Pinpoint the cell where the given text exists, returning its [x, y] midpoint coordinate. 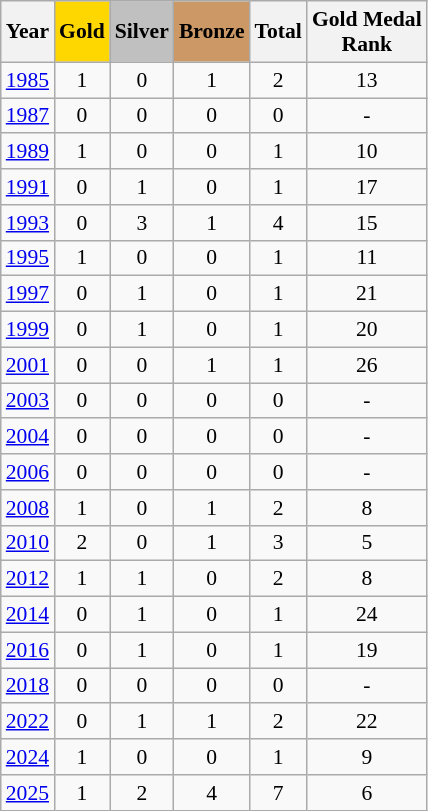
1987 [28, 116]
Silver [142, 32]
10 [367, 152]
26 [367, 365]
1985 [28, 80]
6 [367, 793]
2014 [28, 615]
17 [367, 187]
2012 [28, 579]
2022 [28, 722]
2016 [28, 650]
Gold Medal Rank [367, 32]
2010 [28, 543]
21 [367, 294]
7 [278, 793]
1991 [28, 187]
Year [28, 32]
2004 [28, 437]
1993 [28, 223]
2008 [28, 508]
15 [367, 223]
2003 [28, 401]
2025 [28, 793]
19 [367, 650]
2018 [28, 686]
2006 [28, 472]
13 [367, 80]
9 [367, 757]
2024 [28, 757]
1999 [28, 330]
11 [367, 258]
1995 [28, 258]
22 [367, 722]
24 [367, 615]
20 [367, 330]
2001 [28, 365]
Gold [82, 32]
1989 [28, 152]
1997 [28, 294]
Bronze [212, 32]
Total [278, 32]
5 [367, 543]
